Scan for the cell matching the given text and deliver its (x, y) coordinate at center. 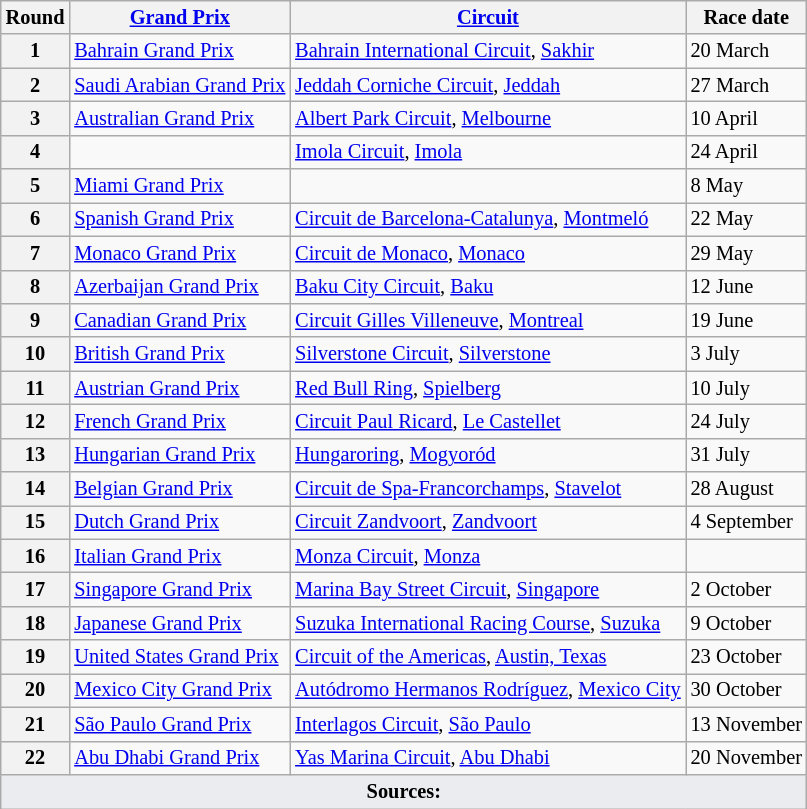
São Paulo Grand Prix (180, 724)
Red Bull Ring, Spielberg (488, 388)
Bahrain Grand Prix (180, 51)
British Grand Prix (180, 354)
30 October (746, 690)
5 (36, 186)
3 (36, 118)
Saudi Arabian Grand Prix (180, 85)
17 (36, 589)
Sources: (404, 791)
French Grand Prix (180, 421)
8 May (746, 186)
Singapore Grand Prix (180, 589)
Azerbaijan Grand Prix (180, 287)
Spanish Grand Prix (180, 219)
Marina Bay Street Circuit, Singapore (488, 589)
13 (36, 455)
United States Grand Prix (180, 657)
4 September (746, 522)
Yas Marina Circuit, Abu Dhabi (488, 758)
Dutch Grand Prix (180, 522)
7 (36, 253)
8 (36, 287)
20 (36, 690)
29 May (746, 253)
Australian Grand Prix (180, 118)
1 (36, 51)
4 (36, 152)
2 (36, 85)
10 (36, 354)
12 (36, 421)
Interlagos Circuit, São Paulo (488, 724)
24 April (746, 152)
23 October (746, 657)
3 July (746, 354)
27 March (746, 85)
19 (36, 657)
18 (36, 623)
11 (36, 388)
24 July (746, 421)
Baku City Circuit, Baku (488, 287)
Canadian Grand Prix (180, 320)
Circuit Zandvoort, Zandvoort (488, 522)
Monza Circuit, Monza (488, 556)
Circuit Paul Ricard, Le Castellet (488, 421)
Japanese Grand Prix (180, 623)
Mexico City Grand Prix (180, 690)
Circuit de Monaco, Monaco (488, 253)
Silverstone Circuit, Silverstone (488, 354)
Belgian Grand Prix (180, 489)
21 (36, 724)
19 June (746, 320)
Circuit of the Americas, Austin, Texas (488, 657)
14 (36, 489)
Grand Prix (180, 17)
20 March (746, 51)
Hungarian Grand Prix (180, 455)
22 (36, 758)
Hungaroring, Mogyoród (488, 455)
10 July (746, 388)
Circuit Gilles Villeneuve, Montreal (488, 320)
Austrian Grand Prix (180, 388)
2 October (746, 589)
15 (36, 522)
10 April (746, 118)
Autódromo Hermanos Rodríguez, Mexico City (488, 690)
6 (36, 219)
Round (36, 17)
Abu Dhabi Grand Prix (180, 758)
Circuit de Spa-Francorchamps, Stavelot (488, 489)
Miami Grand Prix (180, 186)
12 June (746, 287)
9 October (746, 623)
Suzuka International Racing Course, Suzuka (488, 623)
Jeddah Corniche Circuit, Jeddah (488, 85)
16 (36, 556)
28 August (746, 489)
Bahrain International Circuit, Sakhir (488, 51)
Italian Grand Prix (180, 556)
Albert Park Circuit, Melbourne (488, 118)
Race date (746, 17)
Monaco Grand Prix (180, 253)
Circuit (488, 17)
22 May (746, 219)
31 July (746, 455)
Imola Circuit, Imola (488, 152)
Circuit de Barcelona-Catalunya, Montmeló (488, 219)
13 November (746, 724)
20 November (746, 758)
9 (36, 320)
